For the text-containing cell, return its midpoint in (x, y) coordinate format. 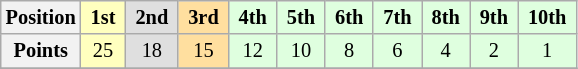
5th (301, 17)
8 (349, 51)
2nd (152, 17)
1st (104, 17)
10 (301, 51)
7th (397, 17)
12 (253, 51)
15 (203, 51)
6 (397, 51)
25 (104, 51)
3rd (203, 17)
2 (494, 51)
9th (494, 17)
Points (41, 51)
1 (547, 51)
4th (253, 17)
6th (349, 17)
8th (446, 17)
Position (41, 17)
10th (547, 17)
18 (152, 51)
4 (446, 51)
